Find where the given text appears and provide that cell's center as (x, y) coordinate. 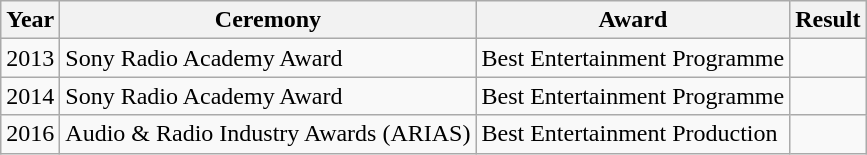
Ceremony (268, 20)
Best Entertainment Production (633, 134)
2014 (30, 96)
Year (30, 20)
Result (828, 20)
Audio & Radio Industry Awards (ARIAS) (268, 134)
2016 (30, 134)
2013 (30, 58)
Award (633, 20)
